Return [X, Y] of the center of cell containing provided text 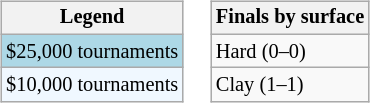
Finals by surface [290, 18]
Legend [92, 18]
$10,000 tournaments [92, 85]
Clay (1–1) [290, 85]
$25,000 tournaments [92, 51]
Hard (0–0) [290, 51]
